For the text-containing cell, return its midpoint in (X, Y) coordinate format. 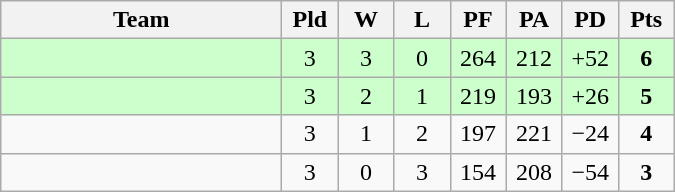
221 (534, 134)
193 (534, 96)
212 (534, 58)
Pld (310, 20)
264 (478, 58)
PA (534, 20)
Pts (646, 20)
154 (478, 172)
+52 (590, 58)
208 (534, 172)
L (422, 20)
6 (646, 58)
+26 (590, 96)
−24 (590, 134)
4 (646, 134)
197 (478, 134)
219 (478, 96)
PD (590, 20)
W (366, 20)
PF (478, 20)
Team (142, 20)
5 (646, 96)
−54 (590, 172)
